Extract the [X, Y] coordinate from the center of the cell holding the provided text.  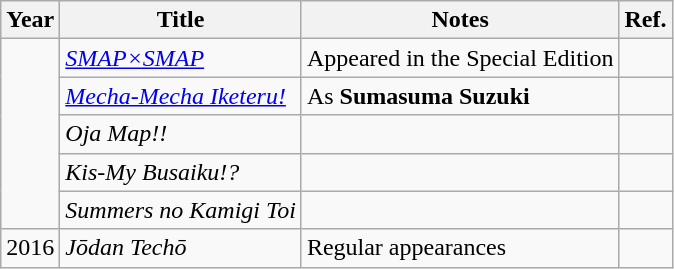
Notes [460, 20]
Oja Map!! [181, 134]
Kis-My Busaiku!? [181, 172]
Ref. [646, 20]
As Sumasuma Suzuki [460, 96]
Mecha-Mecha Iketeru! [181, 96]
Year [30, 20]
2016 [30, 248]
Jōdan Techō [181, 248]
Regular appearances [460, 248]
Appeared in the Special Edition [460, 58]
Title [181, 20]
SMAP×SMAP [181, 58]
Summers no Kamigi Toi [181, 210]
